Provide the [x, y] coordinate of the cell's center where the given text is located.  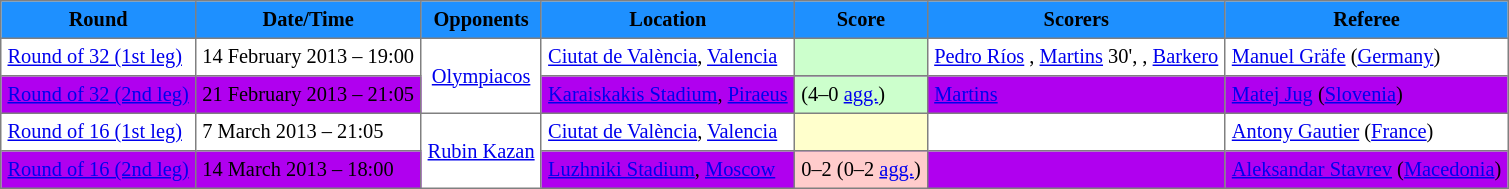
7 March 2013 – 21:05 [308, 132]
Date/Time [308, 20]
Round [98, 20]
0–2 (0–2 agg.) [860, 170]
Referee [1366, 20]
Olympiacos [482, 76]
Aleksandar Stavrev (Macedonia) [1366, 170]
Antony Gautier (France) [1366, 132]
Round of 16 (2nd leg) [98, 170]
Pedro Ríos , Martins 30', , Barkero [1076, 57]
Matej Jug (Slovenia) [1366, 95]
Scorers [1076, 20]
Location [668, 20]
14 February 2013 – 19:00 [308, 57]
Manuel Gräfe (Germany) [1366, 57]
Round of 16 (1st leg) [98, 132]
21 February 2013 – 21:05 [308, 95]
Karaiskakis Stadium, Piraeus [668, 95]
14 March 2013 – 18:00 [308, 170]
Opponents [482, 20]
Rubin Kazan [482, 150]
(4–0 agg.) [860, 95]
Luzhniki Stadium, Moscow [668, 170]
Round of 32 (1st leg) [98, 57]
Score [860, 20]
Round of 32 (2nd leg) [98, 95]
Martins [1076, 95]
